For the text-containing cell, return its midpoint in (x, y) coordinate format. 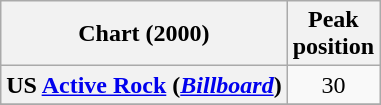
US Active Rock (Billboard) (144, 85)
Chart (2000) (144, 34)
30 (333, 85)
Peakposition (333, 34)
